Return the [x, y] coordinate for the center point of the cell that contains the specified text.  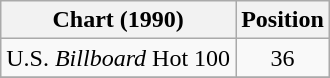
U.S. Billboard Hot 100 [118, 58]
36 [283, 58]
Position [283, 20]
Chart (1990) [118, 20]
